Return the (X, Y) coordinate for the center point of the cell that contains the specified text.  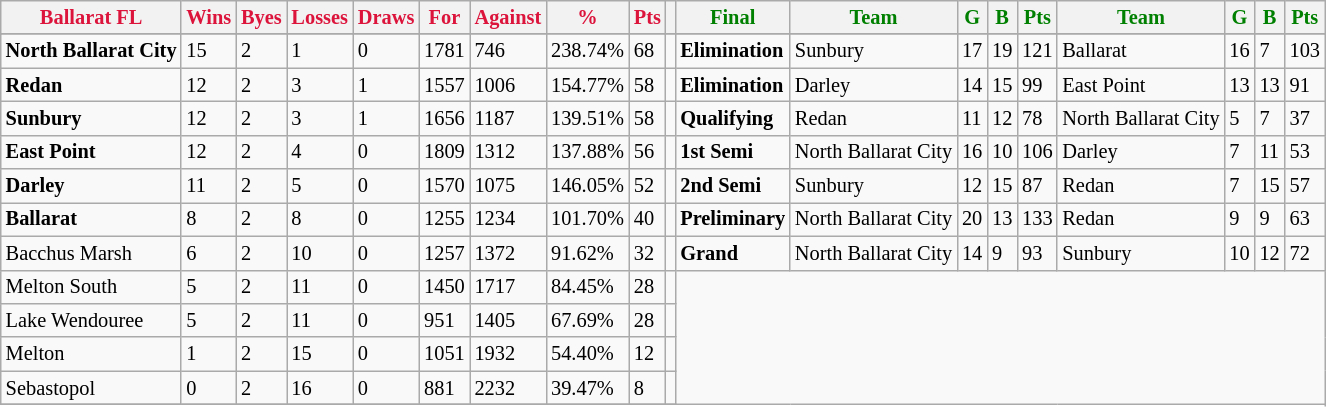
Wins (208, 17)
1187 (508, 118)
99 (1037, 85)
40 (648, 219)
146.05% (588, 186)
84.45% (588, 287)
19 (1002, 51)
91 (1305, 85)
103 (1305, 51)
121 (1037, 51)
68 (648, 51)
63 (1305, 219)
Melton (92, 354)
Ballarat FL (92, 17)
746 (508, 51)
Losses (320, 17)
67.69% (588, 320)
2232 (508, 388)
54.40% (588, 354)
32 (648, 253)
Qualifying (732, 118)
106 (1037, 152)
1372 (508, 253)
1075 (508, 186)
Final (732, 17)
4 (320, 152)
133 (1037, 219)
154.77% (588, 85)
101.70% (588, 219)
93 (1037, 253)
Preliminary (732, 219)
951 (444, 320)
Bacchus Marsh (92, 253)
1557 (444, 85)
Sebastopol (92, 388)
1405 (508, 320)
238.74% (588, 51)
57 (1305, 186)
881 (444, 388)
1st Semi (732, 152)
For (444, 17)
39.47% (588, 388)
1809 (444, 152)
Melton South (92, 287)
37 (1305, 118)
Byes (261, 17)
2nd Semi (732, 186)
1257 (444, 253)
91.62% (588, 253)
1656 (444, 118)
20 (972, 219)
56 (648, 152)
% (588, 17)
1781 (444, 51)
6 (208, 253)
Lake Wendouree (92, 320)
53 (1305, 152)
1932 (508, 354)
1051 (444, 354)
1450 (444, 287)
1717 (508, 287)
Against (508, 17)
1312 (508, 152)
1006 (508, 85)
17 (972, 51)
52 (648, 186)
Grand (732, 253)
72 (1305, 253)
137.88% (588, 152)
87 (1037, 186)
1234 (508, 219)
1570 (444, 186)
Draws (386, 17)
78 (1037, 118)
139.51% (588, 118)
1255 (444, 219)
